Return the (x, y) coordinate for the center point of the cell that contains the specified text.  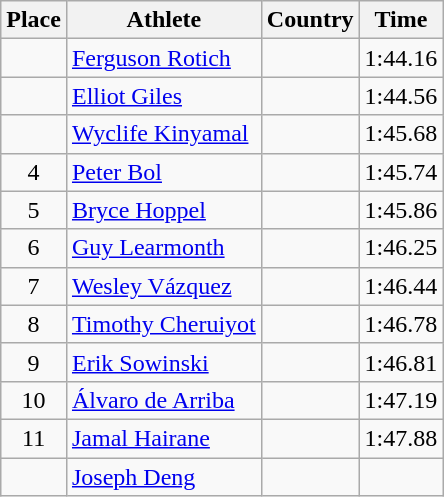
Ferguson Rotich (164, 58)
Erik Sowinski (164, 362)
4 (34, 172)
1:45.86 (401, 210)
Bryce Hoppel (164, 210)
Guy Learmonth (164, 248)
Peter Bol (164, 172)
Elliot Giles (164, 96)
1:45.74 (401, 172)
Athlete (164, 20)
1:44.56 (401, 96)
1:45.68 (401, 134)
Álvaro de Arriba (164, 400)
9 (34, 362)
1:46.78 (401, 324)
Jamal Hairane (164, 438)
10 (34, 400)
11 (34, 438)
6 (34, 248)
Wesley Vázquez (164, 286)
1:47.88 (401, 438)
Joseph Deng (164, 477)
1:46.81 (401, 362)
7 (34, 286)
Wyclife Kinyamal (164, 134)
Time (401, 20)
Timothy Cheruiyot (164, 324)
1:46.44 (401, 286)
Place (34, 20)
8 (34, 324)
5 (34, 210)
1:46.25 (401, 248)
Country (310, 20)
1:47.19 (401, 400)
1:44.16 (401, 58)
